From the cell containing the given text, extract its center point as (x, y) coordinate. 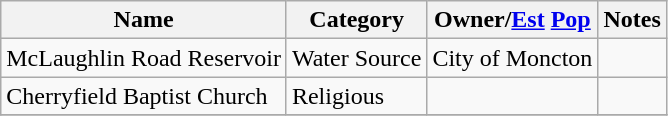
McLaughlin Road Reservoir (144, 58)
Name (144, 20)
Category (356, 20)
Cherryfield Baptist Church (144, 96)
Owner/Est Pop (512, 20)
Religious (356, 96)
City of Moncton (512, 58)
Water Source (356, 58)
Notes (632, 20)
